Find where the given text appears and provide that cell's center as [X, Y] coordinate. 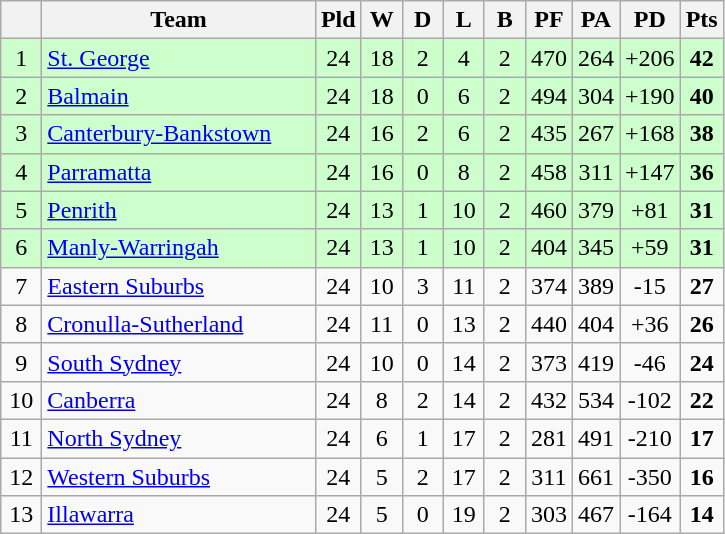
22 [702, 400]
36 [702, 172]
345 [596, 248]
PA [596, 20]
7 [22, 286]
+190 [650, 96]
PF [548, 20]
+59 [650, 248]
-164 [650, 515]
432 [548, 400]
W [382, 20]
304 [596, 96]
9 [22, 362]
-15 [650, 286]
42 [702, 58]
458 [548, 172]
PD [650, 20]
Canterbury-Bankstown [179, 134]
389 [596, 286]
534 [596, 400]
470 [548, 58]
27 [702, 286]
419 [596, 362]
Parramatta [179, 172]
38 [702, 134]
Western Suburbs [179, 477]
North Sydney [179, 438]
-210 [650, 438]
Cronulla-Sutherland [179, 324]
-102 [650, 400]
19 [464, 515]
491 [596, 438]
440 [548, 324]
-46 [650, 362]
+168 [650, 134]
12 [22, 477]
Pts [702, 20]
281 [548, 438]
374 [548, 286]
379 [596, 210]
303 [548, 515]
Manly-Warringah [179, 248]
26 [702, 324]
494 [548, 96]
St. George [179, 58]
+81 [650, 210]
661 [596, 477]
264 [596, 58]
435 [548, 134]
Canberra [179, 400]
Pld [338, 20]
Illawarra [179, 515]
+36 [650, 324]
Penrith [179, 210]
Eastern Suburbs [179, 286]
Team [179, 20]
South Sydney [179, 362]
-350 [650, 477]
D [422, 20]
+147 [650, 172]
467 [596, 515]
40 [702, 96]
267 [596, 134]
+206 [650, 58]
B [504, 20]
L [464, 20]
373 [548, 362]
Balmain [179, 96]
460 [548, 210]
